From the cell containing the given text, extract its center point as (X, Y) coordinate. 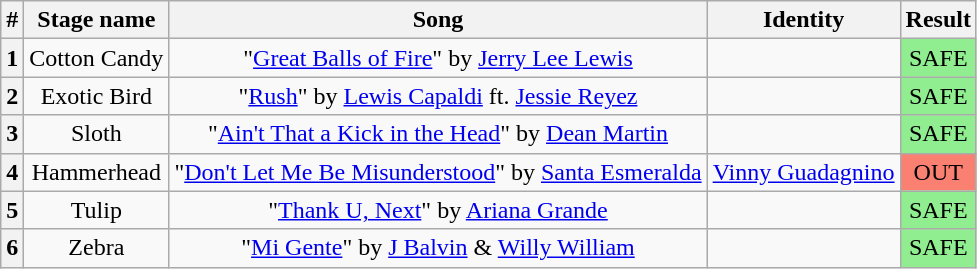
3 (12, 134)
5 (12, 210)
Stage name (96, 20)
Identity (804, 20)
"Don't Let Me Be Misunderstood" by Santa Esmeralda (438, 172)
Sloth (96, 134)
2 (12, 96)
Exotic Bird (96, 96)
"Ain't That a Kick in the Head" by Dean Martin (438, 134)
Result (938, 20)
Song (438, 20)
Vinny Guadagnino (804, 172)
Hammerhead (96, 172)
OUT (938, 172)
"Thank U, Next" by Ariana Grande (438, 210)
# (12, 20)
6 (12, 248)
"Rush" by Lewis Capaldi ft. Jessie Reyez (438, 96)
Zebra (96, 248)
Cotton Candy (96, 58)
4 (12, 172)
"Great Balls of Fire" by Jerry Lee Lewis (438, 58)
1 (12, 58)
Tulip (96, 210)
"Mi Gente" by J Balvin & Willy William (438, 248)
